Scan for the cell matching the given text and deliver its [X, Y] coordinate at center. 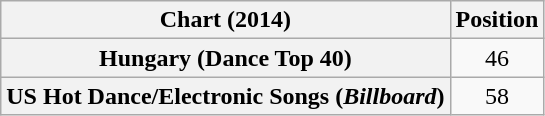
46 [497, 58]
58 [497, 96]
Hungary (Dance Top 40) [226, 58]
US Hot Dance/Electronic Songs (Billboard) [226, 96]
Position [497, 20]
Chart (2014) [226, 20]
